Detect which cell encompasses the target text, then output its (X, Y) center coordinate. 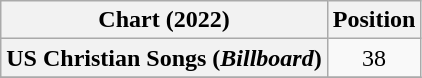
38 (374, 58)
Position (374, 20)
US Christian Songs (Billboard) (164, 58)
Chart (2022) (164, 20)
